Search for the cell housing the specified text and yield its (X, Y) center coordinate. 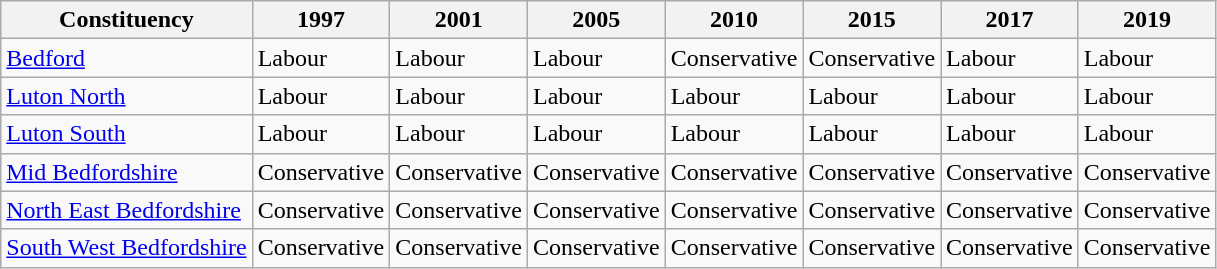
North East Bedfordshire (126, 210)
Luton North (126, 96)
2019 (1147, 20)
2005 (596, 20)
Mid Bedfordshire (126, 172)
2001 (459, 20)
2017 (1010, 20)
Constituency (126, 20)
2010 (734, 20)
Luton South (126, 134)
South West Bedfordshire (126, 248)
1997 (321, 20)
Bedford (126, 58)
2015 (872, 20)
